Provide the [x, y] coordinate of the cell's center where the given text is located.  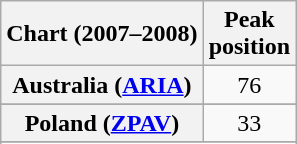
Peakposition [249, 34]
Chart (2007–2008) [102, 34]
Australia (ARIA) [102, 85]
33 [249, 123]
76 [249, 85]
Poland (ZPAV) [102, 123]
